Determine the [x, y] coordinate at the center of the cell enclosing the given text.  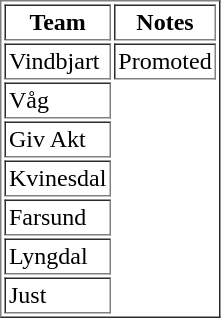
Promoted [165, 62]
Team [57, 22]
Farsund [57, 218]
Lyngdal [57, 256]
Giv Akt [57, 140]
Våg [57, 100]
Just [57, 296]
Kvinesdal [57, 178]
Vindbjart [57, 62]
Notes [165, 22]
